Return [x, y] of the center of cell containing provided text 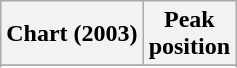
Peakposition [189, 34]
Chart (2003) [72, 34]
